Capture the cell that displays the provided text and extract its (X, Y) central coordinate. 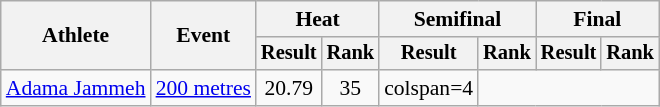
Semifinal (458, 19)
200 metres (204, 88)
Athlete (76, 36)
Final (598, 19)
35 (351, 88)
20.79 (289, 88)
Adama Jammeh (76, 88)
colspan=4 (428, 88)
Heat (318, 19)
Event (204, 36)
